Locate the cell with the specified text and output its [X, Y] center coordinate. 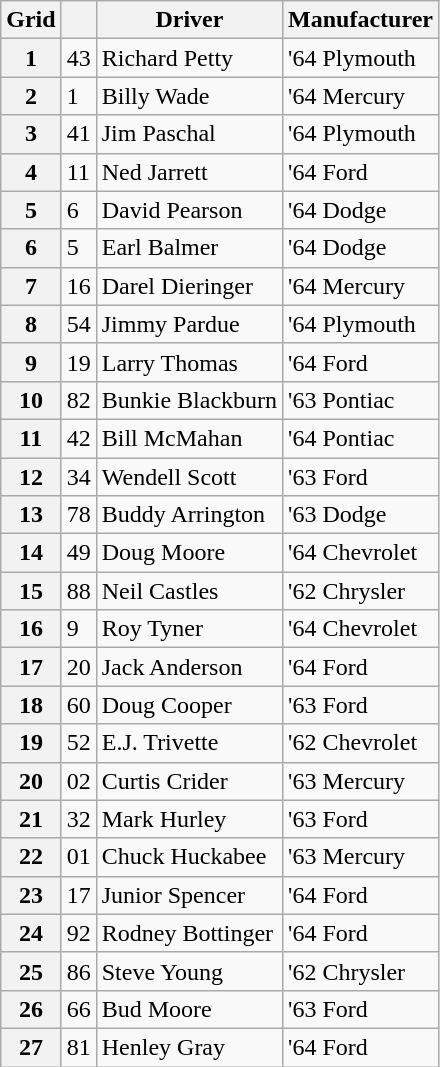
01 [78, 857]
Jack Anderson [189, 667]
Jim Paschal [189, 134]
13 [31, 515]
4 [31, 172]
24 [31, 933]
41 [78, 134]
25 [31, 971]
02 [78, 781]
Curtis Crider [189, 781]
8 [31, 324]
92 [78, 933]
49 [78, 553]
81 [78, 1047]
3 [31, 134]
Jimmy Pardue [189, 324]
Junior Spencer [189, 895]
7 [31, 286]
86 [78, 971]
Steve Young [189, 971]
12 [31, 477]
Billy Wade [189, 96]
21 [31, 819]
Grid [31, 20]
Roy Tyner [189, 629]
Doug Cooper [189, 705]
22 [31, 857]
'63 Dodge [361, 515]
'62 Chevrolet [361, 743]
2 [31, 96]
Bunkie Blackburn [189, 400]
10 [31, 400]
Larry Thomas [189, 362]
52 [78, 743]
32 [78, 819]
26 [31, 1009]
66 [78, 1009]
34 [78, 477]
Henley Gray [189, 1047]
Chuck Huckabee [189, 857]
Richard Petty [189, 58]
Darel Dieringer [189, 286]
E.J. Trivette [189, 743]
Doug Moore [189, 553]
27 [31, 1047]
88 [78, 591]
Manufacturer [361, 20]
78 [78, 515]
Bill McMahan [189, 438]
54 [78, 324]
Wendell Scott [189, 477]
'63 Pontiac [361, 400]
Driver [189, 20]
82 [78, 400]
42 [78, 438]
14 [31, 553]
Mark Hurley [189, 819]
18 [31, 705]
Bud Moore [189, 1009]
Rodney Bottinger [189, 933]
Earl Balmer [189, 248]
Ned Jarrett [189, 172]
15 [31, 591]
Neil Castles [189, 591]
Buddy Arrington [189, 515]
60 [78, 705]
23 [31, 895]
'64 Pontiac [361, 438]
David Pearson [189, 210]
43 [78, 58]
